Return the [x, y] coordinate for the center point of the cell that contains the specified text.  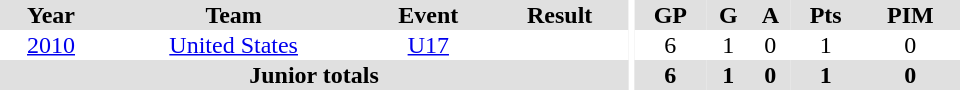
Year [51, 15]
Event [428, 15]
Result [560, 15]
Pts [826, 15]
U17 [428, 45]
GP [670, 15]
G [728, 15]
Team [234, 15]
Junior totals [314, 75]
PIM [910, 15]
2010 [51, 45]
A [770, 15]
United States [234, 45]
